Provide the [X, Y] coordinate of the cell's center where the given text is located.  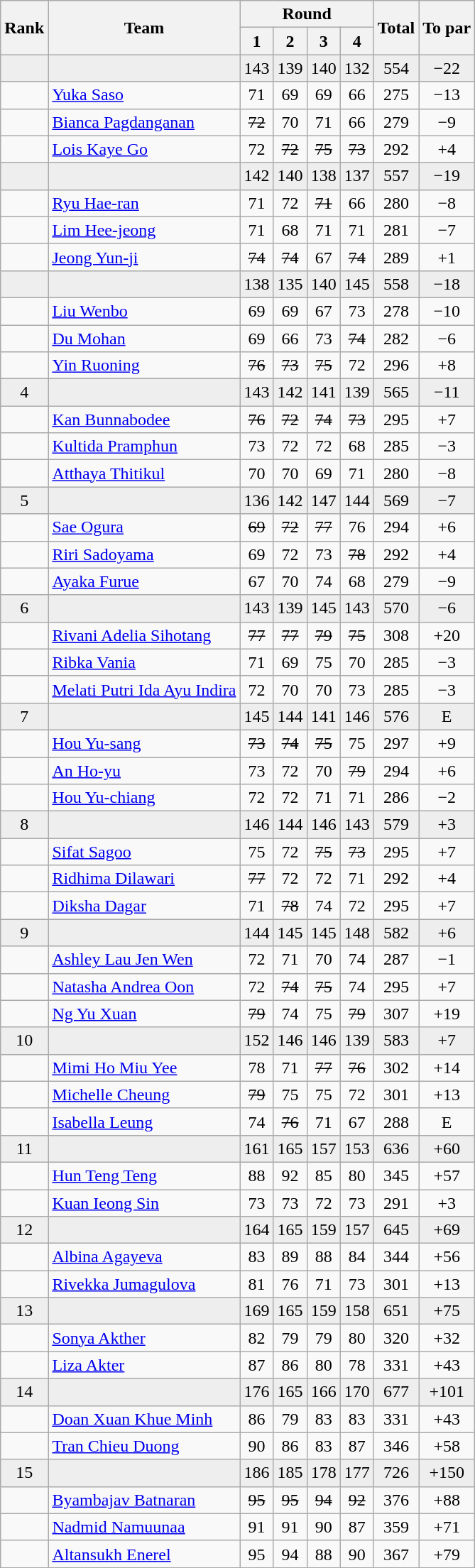
−10 [447, 311]
176 [257, 1392]
135 [290, 284]
Ayaka Furue [144, 581]
302 [396, 1068]
Total [396, 28]
Byambajav Batnaran [144, 1500]
Ryu Hae-ran [144, 203]
278 [396, 311]
−2 [447, 798]
−13 [447, 95]
281 [396, 230]
136 [257, 500]
554 [396, 68]
1 [257, 41]
2 [290, 41]
+14 [447, 1068]
+57 [447, 1175]
169 [257, 1311]
Lim Hee-jeong [144, 230]
13 [24, 1311]
161 [257, 1148]
Albina Agayeva [144, 1257]
Michelle Cheung [144, 1095]
84 [356, 1257]
−11 [447, 393]
+20 [447, 635]
+58 [447, 1446]
307 [396, 1014]
7 [24, 716]
14 [24, 1392]
+88 [447, 1500]
Yuka Saso [144, 95]
15 [24, 1473]
569 [396, 500]
286 [396, 798]
5 [24, 500]
Liu Wenbo [144, 311]
320 [396, 1338]
Hou Yu-sang [144, 743]
164 [257, 1230]
579 [396, 825]
282 [396, 339]
275 [396, 95]
Sifat Sagoo [144, 852]
Yin Ruoning [144, 366]
+56 [447, 1257]
6 [24, 608]
Altansukh Enerel [144, 1554]
−19 [447, 176]
Rivani Adelia Sihotang [144, 635]
8 [24, 825]
152 [257, 1041]
308 [396, 635]
Team [144, 28]
359 [396, 1527]
Rivekka Jumagulova [144, 1284]
+75 [447, 1311]
582 [396, 933]
Ashley Lau Jen Wen [144, 960]
Round [307, 14]
+1 [447, 257]
Riri Sadoyama [144, 554]
Sae Ogura [144, 527]
9 [24, 933]
−18 [447, 284]
Kultida Pramphun [144, 446]
Natasha Andrea Oon [144, 987]
85 [324, 1175]
12 [24, 1230]
Kuan Ieong Sin [144, 1203]
+69 [447, 1230]
345 [396, 1175]
Doan Xuan Khue Minh [144, 1419]
186 [257, 1473]
81 [257, 1284]
Tran Chieu Duong [144, 1446]
636 [396, 1148]
10 [24, 1041]
+60 [447, 1148]
11 [24, 1148]
Atthaya Thitikul [144, 473]
3 [324, 41]
344 [396, 1257]
Diksha Dagar [144, 906]
557 [396, 176]
Kan Bunnabodee [144, 420]
565 [396, 393]
Ridhima Dilawari [144, 879]
Liza Akter [144, 1365]
367 [396, 1554]
+150 [447, 1473]
Rank [24, 28]
576 [396, 716]
+71 [447, 1527]
+101 [447, 1392]
82 [257, 1338]
+19 [447, 1014]
Mimi Ho Miu Yee [144, 1068]
288 [396, 1122]
−1 [447, 960]
287 [396, 960]
Isabella Leung [144, 1122]
Sonya Akther [144, 1338]
376 [396, 1500]
132 [356, 68]
158 [356, 1311]
137 [356, 176]
178 [324, 1473]
185 [290, 1473]
89 [290, 1257]
726 [396, 1473]
677 [396, 1392]
583 [396, 1041]
An Ho-yu [144, 770]
651 [396, 1311]
+8 [447, 366]
+9 [447, 743]
297 [396, 743]
166 [324, 1392]
291 [396, 1203]
Bianca Pagdanganan [144, 122]
Ng Yu Xuan [144, 1014]
177 [356, 1473]
Lois Kaye Go [144, 149]
153 [356, 1148]
170 [356, 1392]
289 [396, 257]
Hou Yu-chiang [144, 798]
346 [396, 1446]
Du Mohan [144, 339]
Jeong Yun-ji [144, 257]
148 [356, 933]
570 [396, 608]
+79 [447, 1554]
147 [324, 500]
Nadmid Namuunaa [144, 1527]
To par [447, 28]
+32 [447, 1338]
−22 [447, 68]
Hun Teng Teng [144, 1175]
Ribka Vania [144, 662]
558 [396, 284]
Melati Putri Ida Ayu Indira [144, 689]
645 [396, 1230]
296 [396, 366]
